Extract the (X, Y) coordinate from the center of the cell holding the provided text.  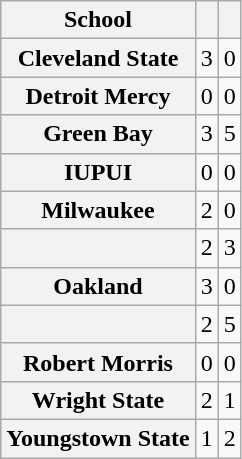
Oakland (98, 286)
Cleveland State (98, 58)
Milwaukee (98, 210)
IUPUI (98, 172)
Robert Morris (98, 362)
Detroit Mercy (98, 96)
Wright State (98, 400)
Youngstown State (98, 438)
Green Bay (98, 134)
School (98, 20)
